Identify which cell holds the provided text, then report its [x, y] central coordinate. 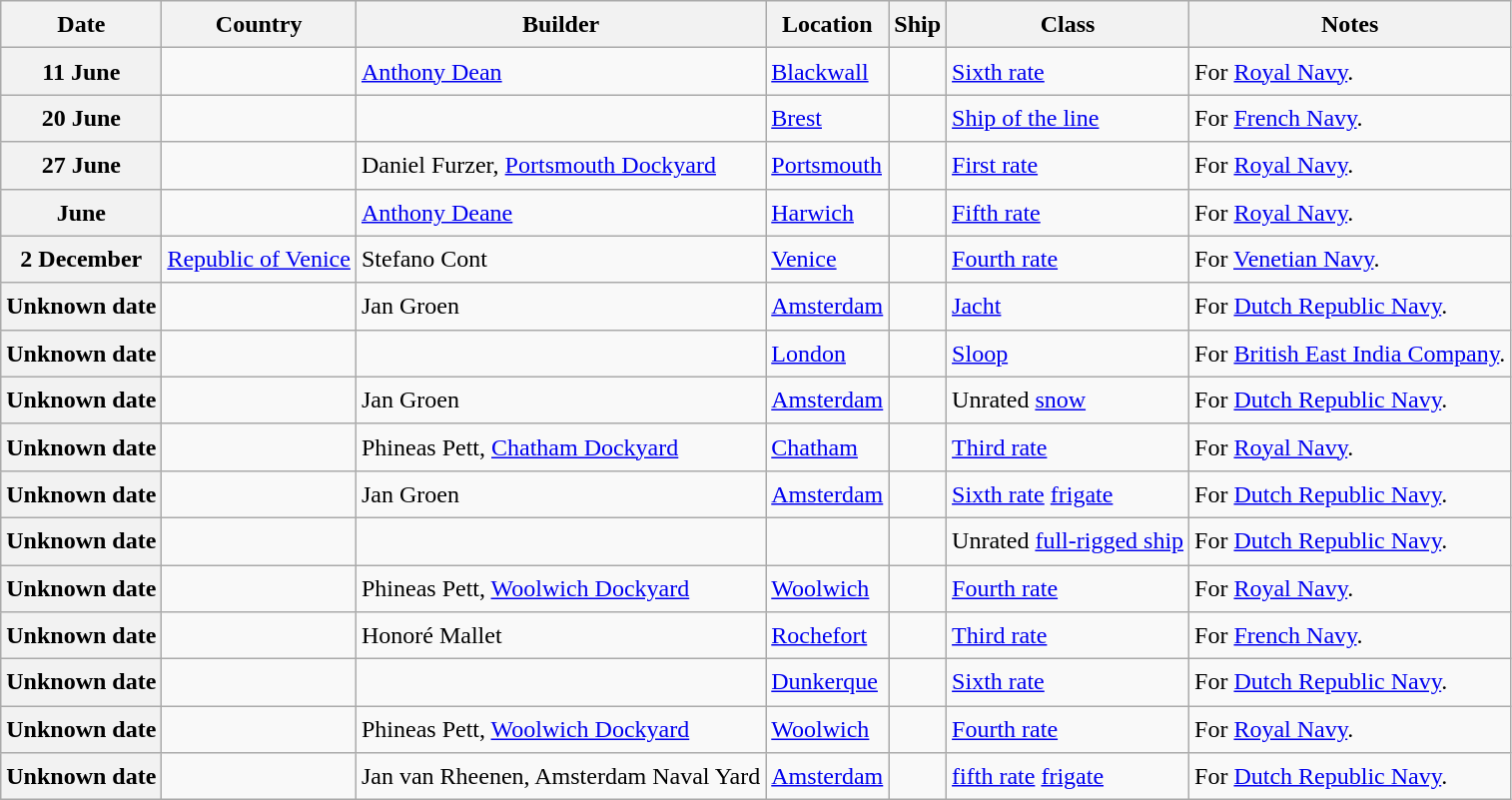
London [827, 354]
Jan van Rheenen, Amsterdam Naval Yard [560, 777]
Harwich [827, 212]
Fifth rate [1069, 212]
Chatham [827, 447]
Venice [827, 260]
Ship of the line [1069, 118]
20 June [82, 118]
Rochefort [827, 635]
Builder [560, 24]
Dunkerque [827, 683]
Sixth rate frigate [1069, 493]
Portsmouth [827, 166]
27 June [82, 166]
Sloop [1069, 354]
Country [260, 24]
Ship [918, 24]
2 December [82, 260]
June [82, 212]
Anthony Dean [560, 72]
Notes [1350, 24]
Republic of Venice [260, 260]
11 June [82, 72]
For British East India Company. [1350, 354]
For Venetian Navy. [1350, 260]
Anthony Deane [560, 212]
Stefano Cont [560, 260]
Class [1069, 24]
Unrated full-rigged ship [1069, 541]
Honoré Mallet [560, 635]
Jacht [1069, 306]
Unrated snow [1069, 400]
Location [827, 24]
Daniel Furzer, Portsmouth Dockyard [560, 166]
Blackwall [827, 72]
First rate [1069, 166]
Brest [827, 118]
fifth rate frigate [1069, 777]
Date [82, 24]
Phineas Pett, Chatham Dockyard [560, 447]
